Capture the cell that displays the provided text and extract its [X, Y] central coordinate. 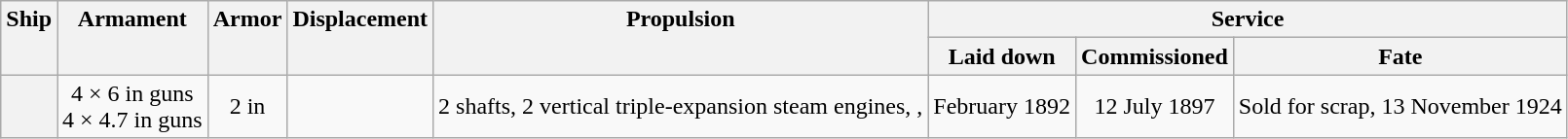
12 July 1897 [1155, 107]
4 × 6 in guns4 × 4.7 in guns [132, 107]
Fate [1400, 56]
February 1892 [1002, 107]
Service [1248, 19]
Commissioned [1155, 56]
Ship [29, 38]
2 shafts, 2 vertical triple-expansion steam engines, , [681, 107]
2 in [247, 107]
Propulsion [681, 38]
Laid down [1002, 56]
Armament [132, 38]
Armor [247, 38]
Displacement [360, 38]
Sold for scrap, 13 November 1924 [1400, 107]
